Extract the [x, y] coordinate from the center of the cell holding the provided text.  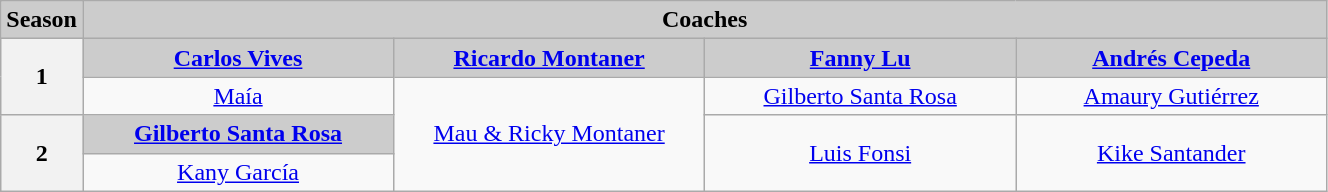
Luis Fonsi [860, 153]
Maía [238, 96]
2 [42, 153]
Coaches [704, 20]
Kany García [238, 172]
Season [42, 20]
Kike Santander [1172, 153]
Fanny Lu [860, 58]
Ricardo Montaner [550, 58]
Carlos Vives [238, 58]
Mau & Ricky Montaner [550, 134]
Andrés Cepeda [1172, 58]
Amaury Gutiérrez [1172, 96]
1 [42, 77]
